Identify which cell holds the provided text, then report its [X, Y] central coordinate. 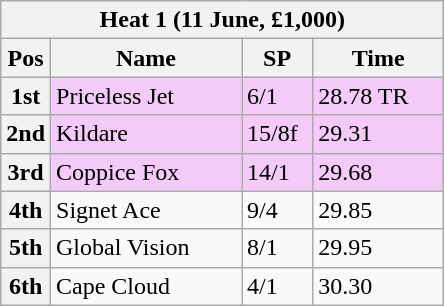
15/8f [278, 134]
Global Vision [146, 248]
4th [26, 210]
14/1 [278, 172]
SP [278, 58]
29.95 [378, 248]
8/1 [278, 248]
1st [26, 96]
4/1 [278, 286]
28.78 TR [378, 96]
Kildare [146, 134]
29.85 [378, 210]
29.68 [378, 172]
2nd [26, 134]
5th [26, 248]
Heat 1 (11 June, £1,000) [222, 20]
6th [26, 286]
30.30 [378, 286]
3rd [26, 172]
Name [146, 58]
Pos [26, 58]
29.31 [378, 134]
Signet Ace [146, 210]
6/1 [278, 96]
Priceless Jet [146, 96]
Coppice Fox [146, 172]
Time [378, 58]
9/4 [278, 210]
Cape Cloud [146, 286]
